Output the (X, Y) coordinate of the center of the cell containing the given text.  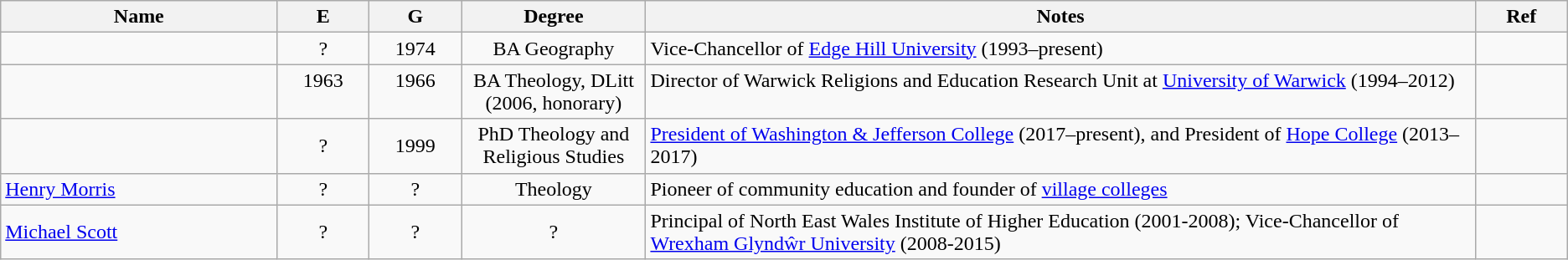
1999 (415, 145)
Theology (554, 189)
Name (139, 17)
PhD Theology and Religious Studies (554, 145)
Degree (554, 17)
President of Washington & Jefferson College (2017–present), and President of Hope College (2013–2017) (1060, 145)
1974 (415, 48)
Pioneer of community education and founder of village colleges (1060, 189)
Vice-Chancellor of Edge Hill University (1993–present) (1060, 48)
Principal of North East Wales Institute of Higher Education (2001-2008); Vice-Chancellor of Wrexham Glyndŵr University (2008-2015) (1060, 232)
Ref (1521, 17)
G (415, 17)
Notes (1060, 17)
1963 (323, 92)
Michael Scott (139, 232)
BA Theology, DLitt (2006, honorary) (554, 92)
Director of Warwick Religions and Education Research Unit at University of Warwick (1994–2012) (1060, 92)
BA Geography (554, 48)
Henry Morris (139, 189)
1966 (415, 92)
E (323, 17)
